Locate the cell with the specified text and output its (X, Y) center coordinate. 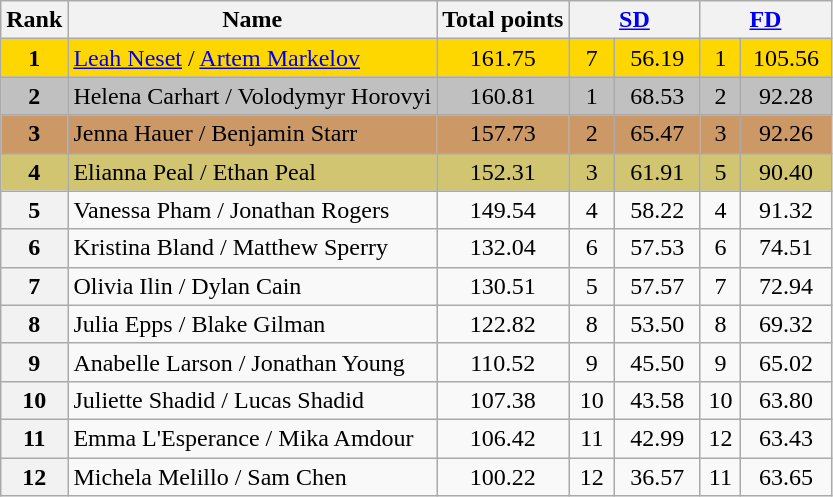
36.57 (658, 477)
Rank (34, 20)
Michela Melillo / Sam Chen (252, 477)
Helena Carhart / Volodymyr Horovyi (252, 96)
157.73 (503, 134)
Leah Neset / Artem Markelov (252, 58)
74.51 (786, 248)
161.75 (503, 58)
65.02 (786, 362)
61.91 (658, 172)
Kristina Bland / Matthew Sperry (252, 248)
43.58 (658, 400)
122.82 (503, 324)
Anabelle Larson / Jonathan Young (252, 362)
57.57 (658, 286)
107.38 (503, 400)
Jenna Hauer / Benjamin Starr (252, 134)
92.26 (786, 134)
68.53 (658, 96)
Name (252, 20)
152.31 (503, 172)
106.42 (503, 438)
90.40 (786, 172)
91.32 (786, 210)
Julia Epps / Blake Gilman (252, 324)
45.50 (658, 362)
Emma L'Esperance / Mika Amdour (252, 438)
149.54 (503, 210)
SD (634, 20)
110.52 (503, 362)
105.56 (786, 58)
63.80 (786, 400)
132.04 (503, 248)
56.19 (658, 58)
100.22 (503, 477)
FD (766, 20)
63.43 (786, 438)
92.28 (786, 96)
160.81 (503, 96)
Total points (503, 20)
42.99 (658, 438)
63.65 (786, 477)
Vanessa Pham / Jonathan Rogers (252, 210)
Elianna Peal / Ethan Peal (252, 172)
58.22 (658, 210)
53.50 (658, 324)
69.32 (786, 324)
72.94 (786, 286)
65.47 (658, 134)
Juliette Shadid / Lucas Shadid (252, 400)
Olivia Ilin / Dylan Cain (252, 286)
130.51 (503, 286)
57.53 (658, 248)
